Provide the (X, Y) coordinate of the cell's center where the given text is located.  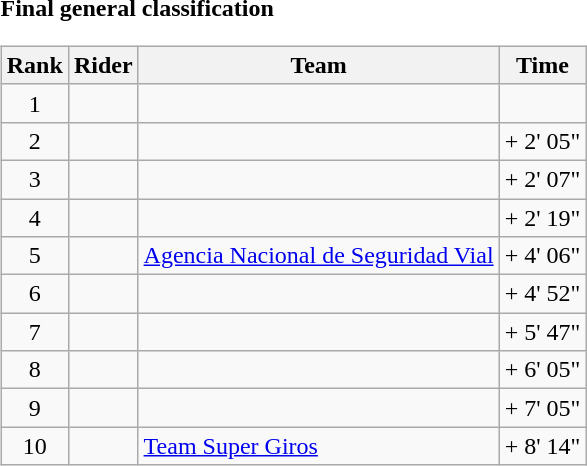
+ 4' 06" (542, 256)
10 (34, 446)
+ 7' 05" (542, 408)
9 (34, 408)
+ 2' 05" (542, 141)
7 (34, 332)
Team (318, 65)
+ 4' 52" (542, 294)
3 (34, 179)
Team Super Giros (318, 446)
Rank (34, 65)
Time (542, 65)
2 (34, 141)
+ 2' 19" (542, 217)
+ 5' 47" (542, 332)
+ 8' 14" (542, 446)
+ 2' 07" (542, 179)
4 (34, 217)
6 (34, 294)
8 (34, 370)
Rider (103, 65)
+ 6' 05" (542, 370)
1 (34, 103)
5 (34, 256)
Agencia Nacional de Seguridad Vial (318, 256)
